Return the [X, Y] coordinate for the center point of the cell that contains the specified text.  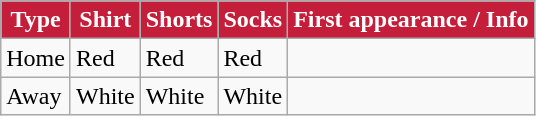
Socks [253, 20]
Shorts [179, 20]
First appearance / Info [411, 20]
Away [36, 96]
Type [36, 20]
Home [36, 58]
Shirt [105, 20]
